Determine the (X, Y) coordinate at the center of the cell enclosing the given text.  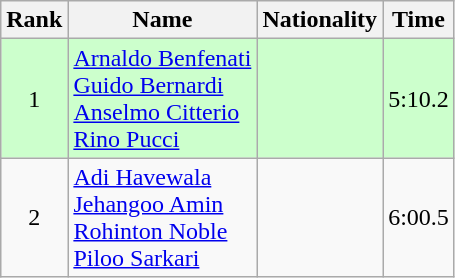
Adi HavewalaJehangoo AminRohinton NoblePiloo Sarkari (162, 218)
6:00.5 (419, 218)
5:10.2 (419, 98)
Rank (34, 20)
Name (162, 20)
Nationality (320, 20)
2 (34, 218)
Arnaldo BenfenatiGuido BernardiAnselmo CitterioRino Pucci (162, 98)
Time (419, 20)
1 (34, 98)
